Scan for the cell matching the given text and deliver its [x, y] coordinate at center. 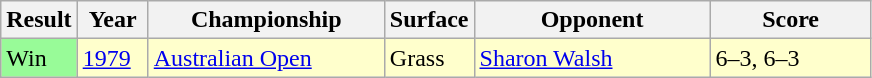
Sharon Walsh [592, 58]
Win [39, 58]
Score [790, 20]
1979 [112, 58]
Grass [429, 58]
Australian Open [266, 58]
Championship [266, 20]
Surface [429, 20]
Year [112, 20]
6–3, 6–3 [790, 58]
Result [39, 20]
Opponent [592, 20]
